Extract the (X, Y) coordinate from the center of the cell holding the provided text.  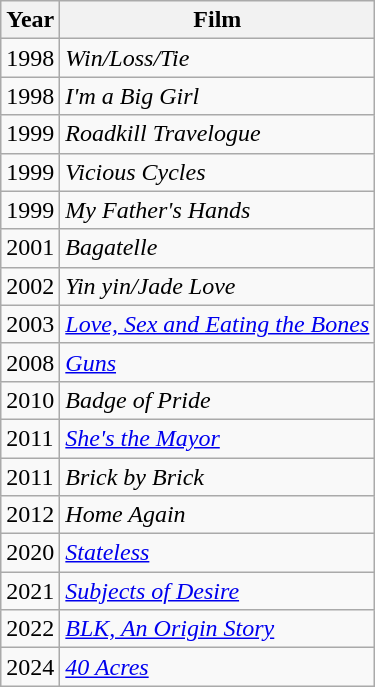
Film (218, 20)
Brick by Brick (218, 477)
My Father's Hands (218, 210)
2001 (30, 248)
2002 (30, 286)
Win/Loss/Tie (218, 58)
2010 (30, 400)
Home Again (218, 515)
Stateless (218, 553)
Love, Sex and Eating the Bones (218, 324)
2020 (30, 553)
Yin yin/Jade Love (218, 286)
2008 (30, 362)
2024 (30, 667)
2012 (30, 515)
She's the Mayor (218, 438)
Year (30, 20)
2003 (30, 324)
Roadkill Travelogue (218, 134)
I'm a Big Girl (218, 96)
2022 (30, 629)
Bagatelle (218, 248)
2021 (30, 591)
40 Acres (218, 667)
Badge of Pride (218, 400)
BLK, An Origin Story (218, 629)
Subjects of Desire (218, 591)
Vicious Cycles (218, 172)
Guns (218, 362)
